Identify which cell holds the provided text, then report its [X, Y] central coordinate. 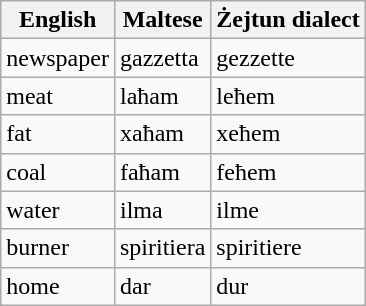
water [58, 210]
home [58, 286]
dur [288, 286]
leħem [288, 96]
spiritiera [162, 248]
Żejtun dialect [288, 20]
English [58, 20]
gezzette [288, 58]
dar [162, 286]
laħam [162, 96]
coal [58, 172]
ilme [288, 210]
ilma [162, 210]
xeħem [288, 134]
Maltese [162, 20]
feħem [288, 172]
faħam [162, 172]
xaħam [162, 134]
newspaper [58, 58]
gazzetta [162, 58]
fat [58, 134]
meat [58, 96]
spiritiere [288, 248]
burner [58, 248]
